Provide the (X, Y) coordinate of the cell's center where the given text is located.  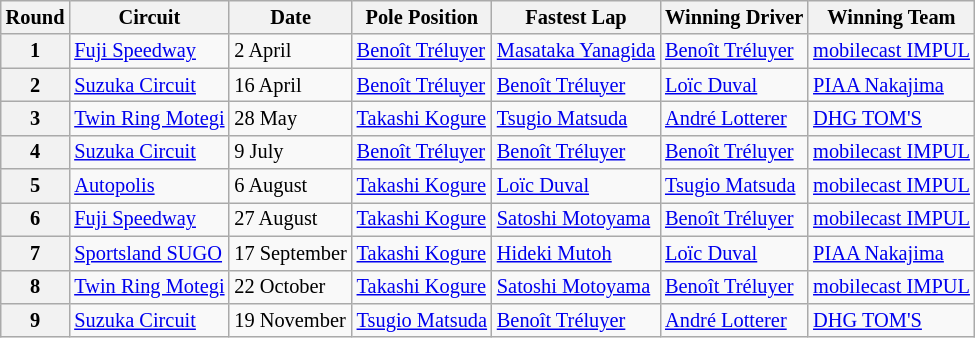
Date (290, 17)
6 (36, 219)
17 September (290, 253)
7 (36, 253)
Winning Team (892, 17)
19 November (290, 320)
27 August (290, 219)
22 October (290, 287)
9 (36, 320)
Fastest Lap (576, 17)
8 (36, 287)
Winning Driver (734, 17)
9 July (290, 152)
Hideki Mutoh (576, 253)
6 August (290, 186)
Masataka Yanagida (576, 51)
2 (36, 85)
28 May (290, 118)
Circuit (149, 17)
Pole Position (422, 17)
16 April (290, 85)
Sportsland SUGO (149, 253)
5 (36, 186)
Round (36, 17)
Autopolis (149, 186)
2 April (290, 51)
3 (36, 118)
1 (36, 51)
4 (36, 152)
